Capture the cell that displays the provided text and extract its (X, Y) central coordinate. 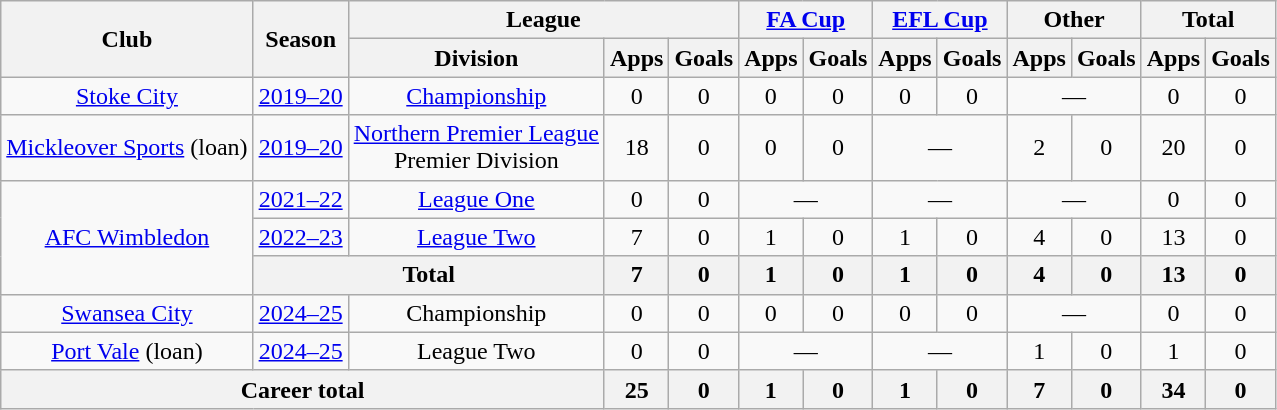
2 (1039, 148)
Club (127, 39)
AFC Wimbledon (127, 237)
34 (1173, 389)
FA Cup (806, 20)
Season (300, 39)
League One (476, 199)
Northern Premier LeaguePremier Division (476, 148)
2022–23 (300, 237)
League (543, 20)
Port Vale (loan) (127, 351)
Career total (303, 389)
Other (1074, 20)
Mickleover Sports (loan) (127, 148)
Swansea City (127, 313)
EFL Cup (940, 20)
Division (476, 58)
25 (636, 389)
2021–22 (300, 199)
Stoke City (127, 96)
18 (636, 148)
20 (1173, 148)
